Return the [X, Y] coordinate for the center point of the cell that contains the specified text.  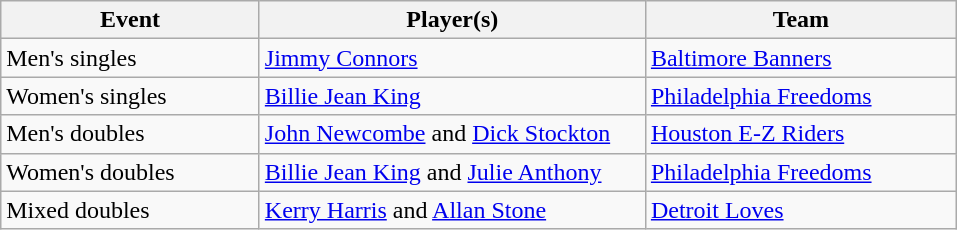
Jimmy Connors [452, 58]
Billie Jean King and Julie Anthony [452, 172]
Women's singles [130, 96]
Team [800, 20]
Men's doubles [130, 134]
Baltimore Banners [800, 58]
Women's doubles [130, 172]
Kerry Harris and Allan Stone [452, 210]
Event [130, 20]
Men's singles [130, 58]
Detroit Loves [800, 210]
Houston E-Z Riders [800, 134]
Player(s) [452, 20]
John Newcombe and Dick Stockton [452, 134]
Mixed doubles [130, 210]
Billie Jean King [452, 96]
